Detect which cell encompasses the target text, then output its [x, y] center coordinate. 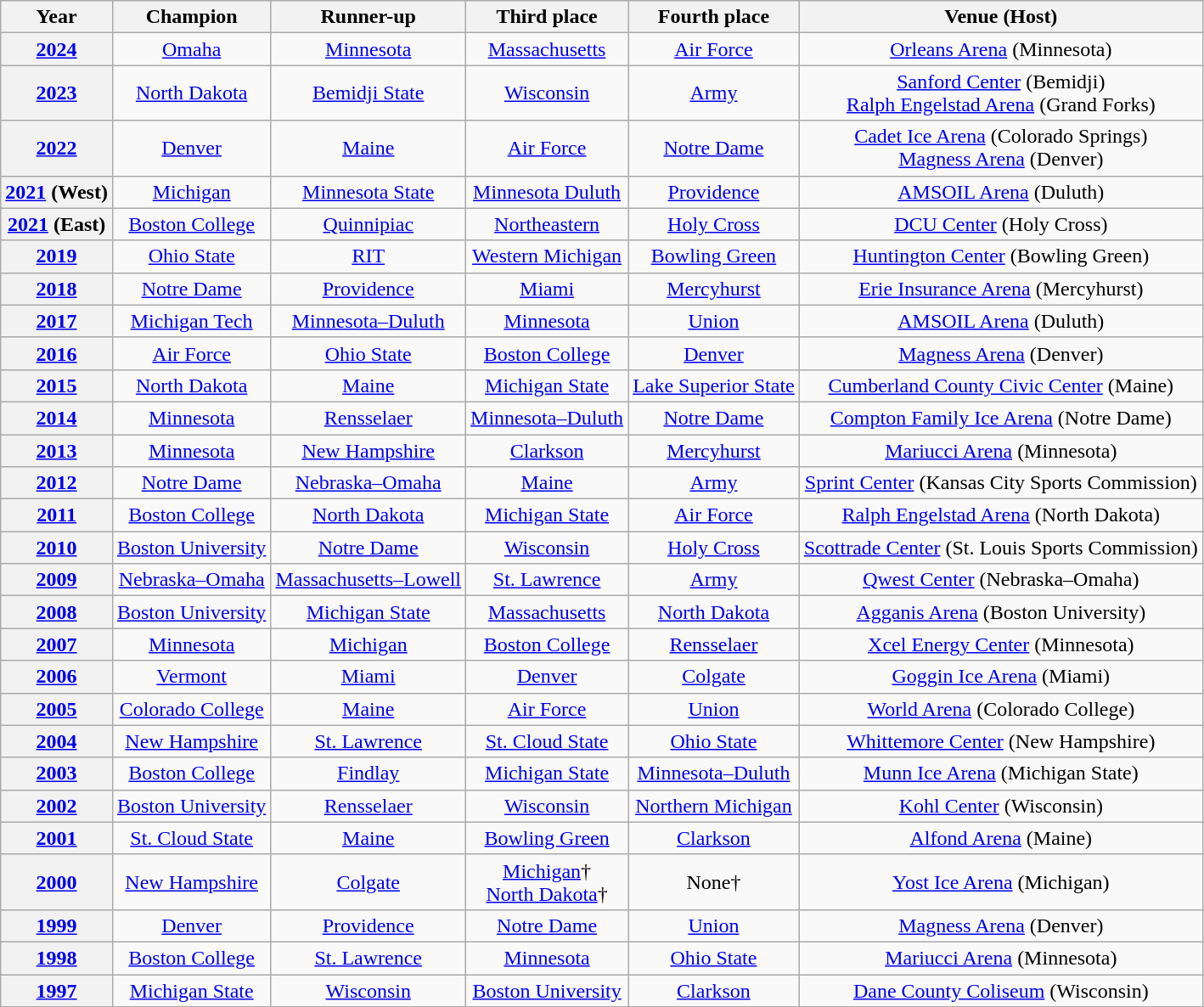
World Arena (Colorado College) [1000, 709]
2008 [57, 612]
2002 [57, 806]
Agganis Arena (Boston University) [1000, 612]
Whittemore Center (New Hampshire) [1000, 741]
Orleans Arena (Minnesota) [1000, 49]
2017 [57, 321]
Minnesota Duluth [547, 192]
Massachusetts–Lowell [369, 580]
Kohl Center (Wisconsin) [1000, 806]
RIT [369, 256]
Minnesota State [369, 192]
2015 [57, 385]
2010 [57, 548]
2003 [57, 774]
Erie Insurance Arena (Mercyhurst) [1000, 289]
Cadet Ice Arena (Colorado Springs)Magness Arena (Denver) [1000, 148]
2009 [57, 580]
Munn Ice Arena (Michigan State) [1000, 774]
Yost Ice Arena (Michigan) [1000, 881]
2014 [57, 418]
Quinnipiac [369, 224]
Huntington Center (Bowling Green) [1000, 256]
1999 [57, 925]
Champion [191, 17]
1998 [57, 958]
DCU Center (Holy Cross) [1000, 224]
2012 [57, 483]
None† [714, 881]
2013 [57, 451]
2021 (East) [57, 224]
2011 [57, 515]
2022 [57, 148]
Fourth place [714, 17]
2019 [57, 256]
Scottrade Center (St. Louis Sports Commission) [1000, 548]
Xcel Energy Center (Minnesota) [1000, 644]
Goggin Ice Arena (Miami) [1000, 677]
Ralph Engelstad Arena (North Dakota) [1000, 515]
Northern Michigan [714, 806]
Bemidji State [369, 93]
Sprint Center (Kansas City Sports Commission) [1000, 483]
Third place [547, 17]
Qwest Center (Nebraska–Omaha) [1000, 580]
Findlay [369, 774]
Northeastern [547, 224]
Omaha [191, 49]
2021 (West) [57, 192]
Runner-up [369, 17]
Dane County Coliseum (Wisconsin) [1000, 991]
Colorado College [191, 709]
Vermont [191, 677]
Alfond Arena (Maine) [1000, 838]
2004 [57, 741]
2018 [57, 289]
Western Michigan [547, 256]
1997 [57, 991]
2005 [57, 709]
Year [57, 17]
2007 [57, 644]
Lake Superior State [714, 385]
Venue (Host) [1000, 17]
2016 [57, 353]
Michigan†North Dakota† [547, 881]
2000 [57, 881]
Cumberland County Civic Center (Maine) [1000, 385]
2024 [57, 49]
Michigan Tech [191, 321]
2001 [57, 838]
2006 [57, 677]
Sanford Center (Bemidji)Ralph Engelstad Arena (Grand Forks) [1000, 93]
Compton Family Ice Arena (Notre Dame) [1000, 418]
2023 [57, 93]
